Output the [x, y] coordinate of the center of the cell containing the given text.  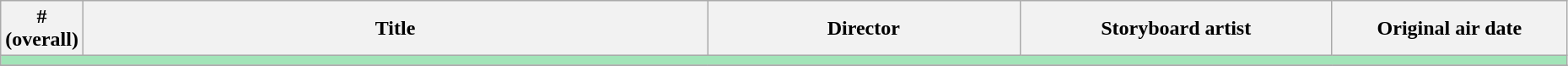
#(overall) [42, 29]
Title [395, 29]
Original air date [1449, 29]
Director [864, 29]
Storyboard artist [1176, 29]
